Output the [X, Y] coordinate of the center of the cell containing the given text.  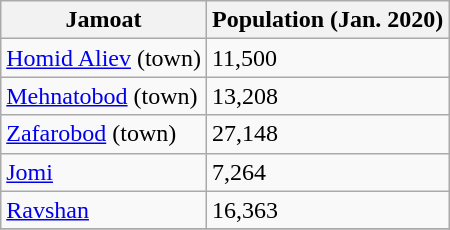
Jamoat [104, 20]
Mehnatobod (town) [104, 96]
Population (Jan. 2020) [327, 20]
Ravshan [104, 210]
16,363 [327, 210]
13,208 [327, 96]
11,500 [327, 58]
Homid Aliev (town) [104, 58]
Zafarobod (town) [104, 134]
Jomi [104, 172]
27,148 [327, 134]
7,264 [327, 172]
